For the text-containing cell, return its midpoint in (x, y) coordinate format. 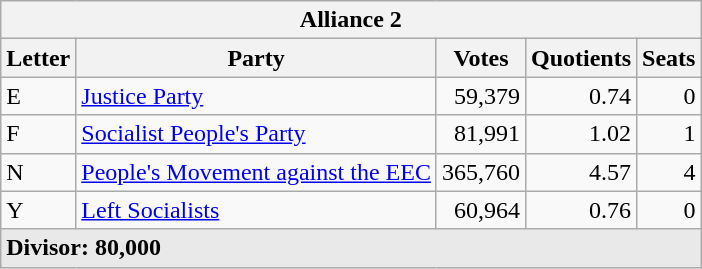
Y (38, 210)
E (38, 96)
Quotients (580, 58)
Left Socialists (256, 210)
Votes (480, 58)
60,964 (480, 210)
Alliance 2 (351, 20)
Party (256, 58)
0.76 (580, 210)
Socialist People's Party (256, 134)
365,760 (480, 172)
0.74 (580, 96)
4.57 (580, 172)
N (38, 172)
59,379 (480, 96)
4 (669, 172)
1.02 (580, 134)
81,991 (480, 134)
Divisor: 80,000 (351, 248)
1 (669, 134)
F (38, 134)
Justice Party (256, 96)
Seats (669, 58)
Letter (38, 58)
People's Movement against the EEC (256, 172)
